Detect which cell encompasses the target text, then output its (x, y) center coordinate. 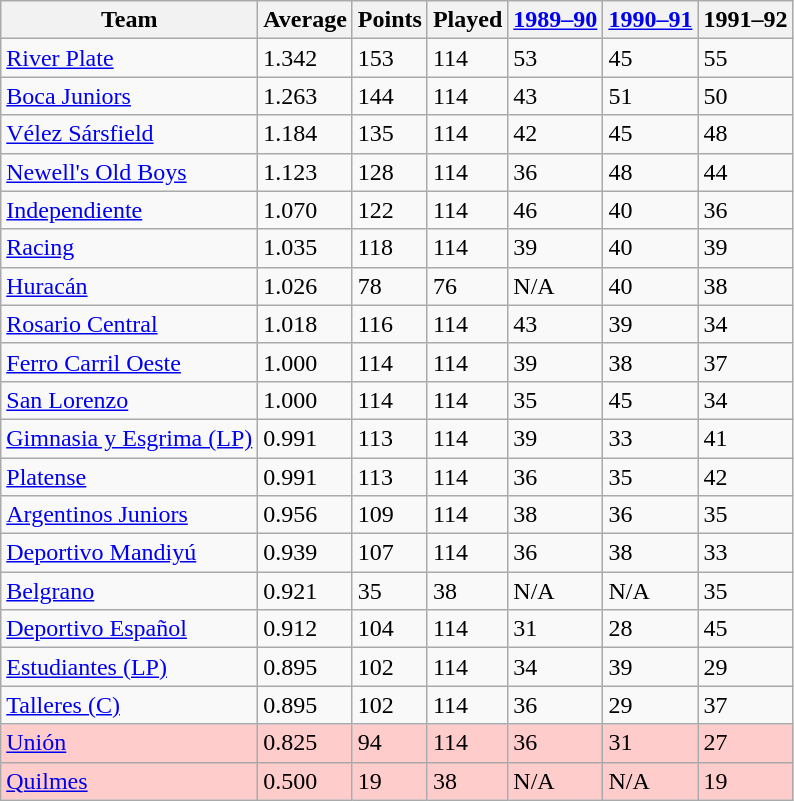
0.825 (306, 743)
104 (390, 629)
Average (306, 20)
1.342 (306, 58)
53 (556, 58)
Deportivo Mandiyú (130, 553)
1.263 (306, 96)
1.070 (306, 210)
55 (746, 58)
76 (467, 286)
Team (130, 20)
128 (390, 172)
28 (650, 629)
Played (467, 20)
Racing (130, 248)
Points (390, 20)
Talleres (C) (130, 705)
1990–91 (650, 20)
Argentinos Juniors (130, 515)
Gimnasia y Esgrima (LP) (130, 438)
1.123 (306, 172)
118 (390, 248)
1.035 (306, 248)
0.939 (306, 553)
Unión (130, 743)
San Lorenzo (130, 400)
Belgrano (130, 591)
Ferro Carril Oeste (130, 362)
116 (390, 324)
0.500 (306, 781)
27 (746, 743)
1989–90 (556, 20)
41 (746, 438)
50 (746, 96)
78 (390, 286)
Deportivo Español (130, 629)
Boca Juniors (130, 96)
0.912 (306, 629)
1.184 (306, 134)
Quilmes (130, 781)
1.018 (306, 324)
0.921 (306, 591)
107 (390, 553)
Independiente (130, 210)
Estudiantes (LP) (130, 667)
122 (390, 210)
44 (746, 172)
51 (650, 96)
109 (390, 515)
River Plate (130, 58)
46 (556, 210)
Newell's Old Boys (130, 172)
0.956 (306, 515)
135 (390, 134)
Huracán (130, 286)
1.026 (306, 286)
Rosario Central (130, 324)
Vélez Sársfield (130, 134)
94 (390, 743)
Platense (130, 477)
153 (390, 58)
144 (390, 96)
1991–92 (746, 20)
